Find where the given text appears and provide that cell's center as (x, y) coordinate. 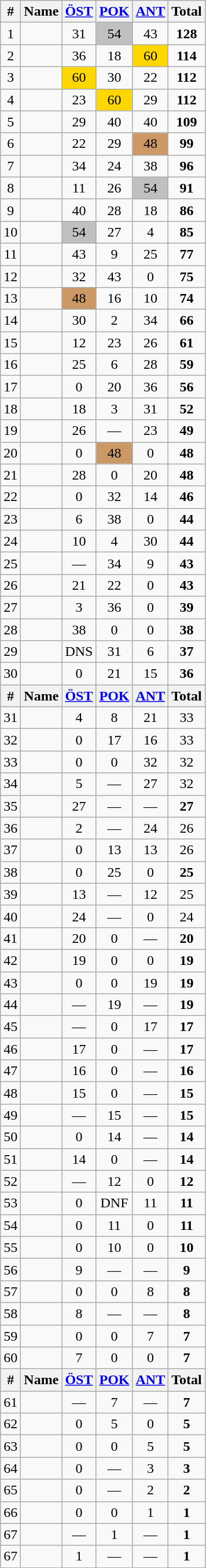
42 (10, 960)
74 (187, 299)
50 (10, 1137)
99 (187, 144)
75 (187, 277)
DNF (115, 1203)
63 (10, 1446)
64 (10, 1468)
114 (187, 56)
53 (10, 1203)
57 (10, 1291)
109 (187, 122)
85 (187, 232)
128 (187, 34)
62 (10, 1424)
35 (10, 806)
96 (187, 166)
65 (10, 1490)
55 (10, 1247)
47 (10, 1071)
58 (10, 1313)
91 (187, 188)
86 (187, 210)
51 (10, 1159)
77 (187, 254)
DNS (79, 652)
45 (10, 1027)
41 (10, 938)
